Identify which cell holds the provided text, then report its (X, Y) central coordinate. 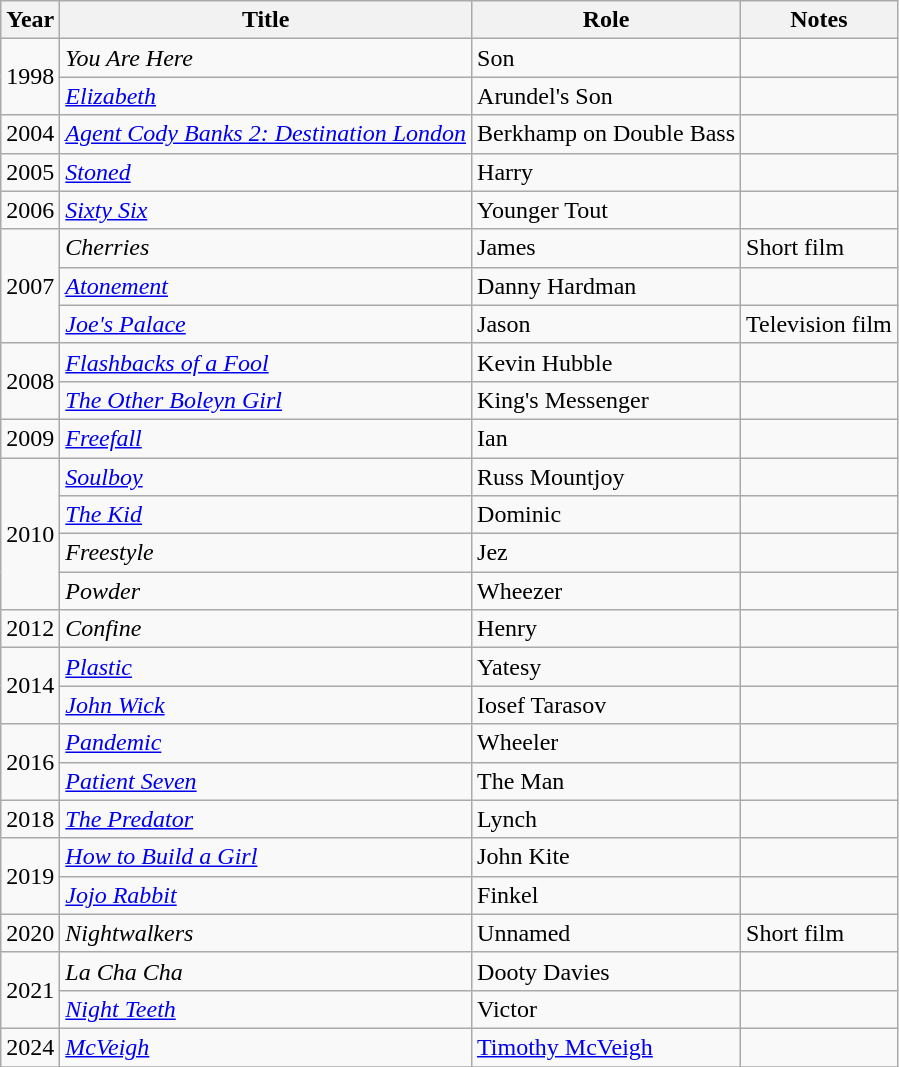
Henry (606, 629)
2021 (30, 990)
Finkel (606, 895)
2007 (30, 286)
Television film (820, 324)
Flashbacks of a Fool (266, 362)
You Are Here (266, 58)
James (606, 248)
Nightwalkers (266, 933)
Cherries (266, 248)
Russ Mountjoy (606, 477)
How to Build a Girl (266, 857)
Lynch (606, 819)
King's Messenger (606, 400)
Jason (606, 324)
1998 (30, 77)
Wheeler (606, 743)
2018 (30, 819)
2020 (30, 933)
The Kid (266, 515)
Danny Hardman (606, 286)
Joe's Palace (266, 324)
Sixty Six (266, 210)
Ian (606, 438)
Berkhamp on Double Bass (606, 134)
2005 (30, 172)
Iosef Tarasov (606, 705)
2010 (30, 534)
Stoned (266, 172)
Soulboy (266, 477)
2004 (30, 134)
Plastic (266, 667)
2006 (30, 210)
McVeigh (266, 1047)
Patient Seven (266, 781)
Arundel's Son (606, 96)
Jez (606, 553)
2014 (30, 686)
The Man (606, 781)
Younger Tout (606, 210)
John Wick (266, 705)
2012 (30, 629)
Role (606, 20)
Powder (266, 591)
The Predator (266, 819)
Night Teeth (266, 1009)
2008 (30, 381)
Pandemic (266, 743)
Confine (266, 629)
Timothy McVeigh (606, 1047)
Notes (820, 20)
2019 (30, 876)
2009 (30, 438)
Unnamed (606, 933)
Kevin Hubble (606, 362)
Atonement (266, 286)
Year (30, 20)
Jojo Rabbit (266, 895)
Agent Cody Banks 2: Destination London (266, 134)
Elizabeth (266, 96)
La Cha Cha (266, 971)
The Other Boleyn Girl (266, 400)
Dooty Davies (606, 971)
Title (266, 20)
Wheezer (606, 591)
Dominic (606, 515)
Freefall (266, 438)
Harry (606, 172)
2016 (30, 762)
John Kite (606, 857)
2024 (30, 1047)
Victor (606, 1009)
Son (606, 58)
Freestyle (266, 553)
Yatesy (606, 667)
